For the text-containing cell, return its midpoint in (X, Y) coordinate format. 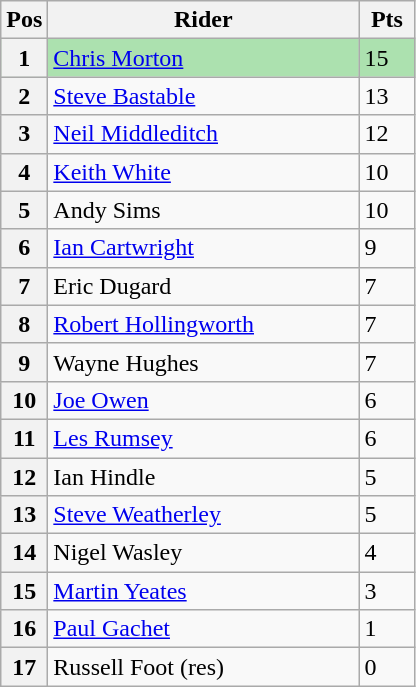
11 (24, 438)
Andy Sims (204, 210)
Ian Hindle (204, 477)
Joe Owen (204, 400)
Paul Gachet (204, 629)
Pts (387, 20)
16 (24, 629)
17 (24, 667)
Chris Morton (204, 58)
Keith White (204, 172)
8 (24, 324)
Martin Yeates (204, 591)
0 (387, 667)
14 (24, 553)
Neil Middleditch (204, 134)
Rider (204, 20)
Les Rumsey (204, 438)
Nigel Wasley (204, 553)
2 (24, 96)
Russell Foot (res) (204, 667)
Ian Cartwright (204, 248)
Eric Dugard (204, 286)
Wayne Hughes (204, 362)
Robert Hollingworth (204, 324)
Steve Bastable (204, 96)
Steve Weatherley (204, 515)
Pos (24, 20)
